For the text-containing cell, return its midpoint in [X, Y] coordinate format. 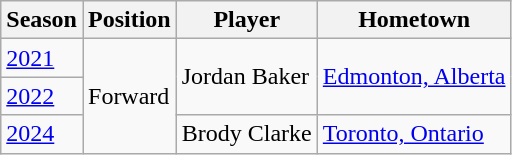
Edmonton, Alberta [414, 77]
Jordan Baker [246, 77]
Player [246, 20]
2024 [42, 134]
Brody Clarke [246, 134]
2021 [42, 58]
Hometown [414, 20]
Position [129, 20]
2022 [42, 96]
Forward [129, 96]
Toronto, Ontario [414, 134]
Season [42, 20]
